Extract the [X, Y] coordinate from the center of the cell holding the provided text.  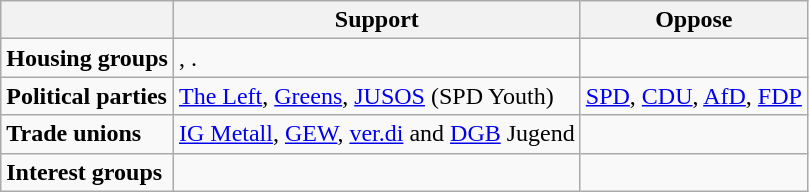
Trade unions [88, 134]
The Left, Greens, JUSOS (SPD Youth) [376, 96]
IG Metall, GEW, ver.di and DGB Jugend [376, 134]
SPD, CDU, AfD, FDP [694, 96]
Support [376, 20]
Political parties [88, 96]
, . [376, 58]
Interest groups [88, 172]
Oppose [694, 20]
Housing groups [88, 58]
